Determine the (X, Y) coordinate at the center of the cell enclosing the given text.  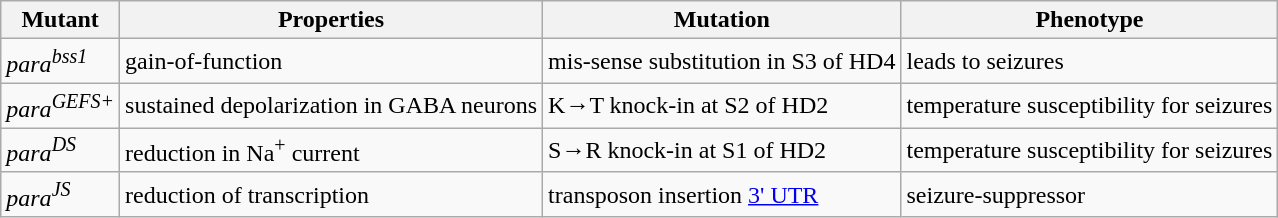
leads to seizures (1090, 62)
S→R knock-in at S1 of HD2 (722, 150)
mis-sense substitution in S3 of HD4 (722, 62)
paraGEFS+ (60, 106)
parabss1 (60, 62)
sustained depolarization in GABA neurons (332, 106)
paraDS (60, 150)
seizure-suppressor (1090, 194)
Mutant (60, 20)
Properties (332, 20)
reduction in Na+ current (332, 150)
Mutation (722, 20)
K→T knock-in at S2 of HD2 (722, 106)
transposon insertion 3' UTR (722, 194)
paraJS (60, 194)
reduction of transcription (332, 194)
gain-of-function (332, 62)
Phenotype (1090, 20)
